Pinpoint the cell where the given text exists, returning its [x, y] midpoint coordinate. 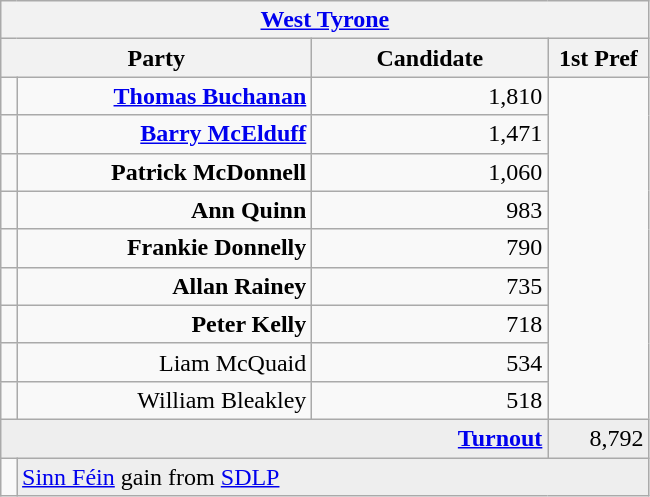
Liam McQuaid [164, 362]
Ann Quinn [164, 210]
1,810 [430, 96]
Candidate [430, 58]
Turnout [274, 438]
Sinn Féin gain from SDLP [333, 477]
1,060 [430, 172]
Patrick McDonnell [164, 172]
1,471 [430, 134]
West Tyrone [325, 20]
William Bleakley [164, 400]
534 [430, 362]
Peter Kelly [164, 324]
8,792 [598, 438]
Barry McElduff [164, 134]
1st Pref [598, 58]
718 [430, 324]
735 [430, 286]
Allan Rainey [164, 286]
518 [430, 400]
790 [430, 248]
Frankie Donnelly [164, 248]
Thomas Buchanan [164, 96]
Party [156, 58]
983 [430, 210]
